For the text-containing cell, return its midpoint in [X, Y] coordinate format. 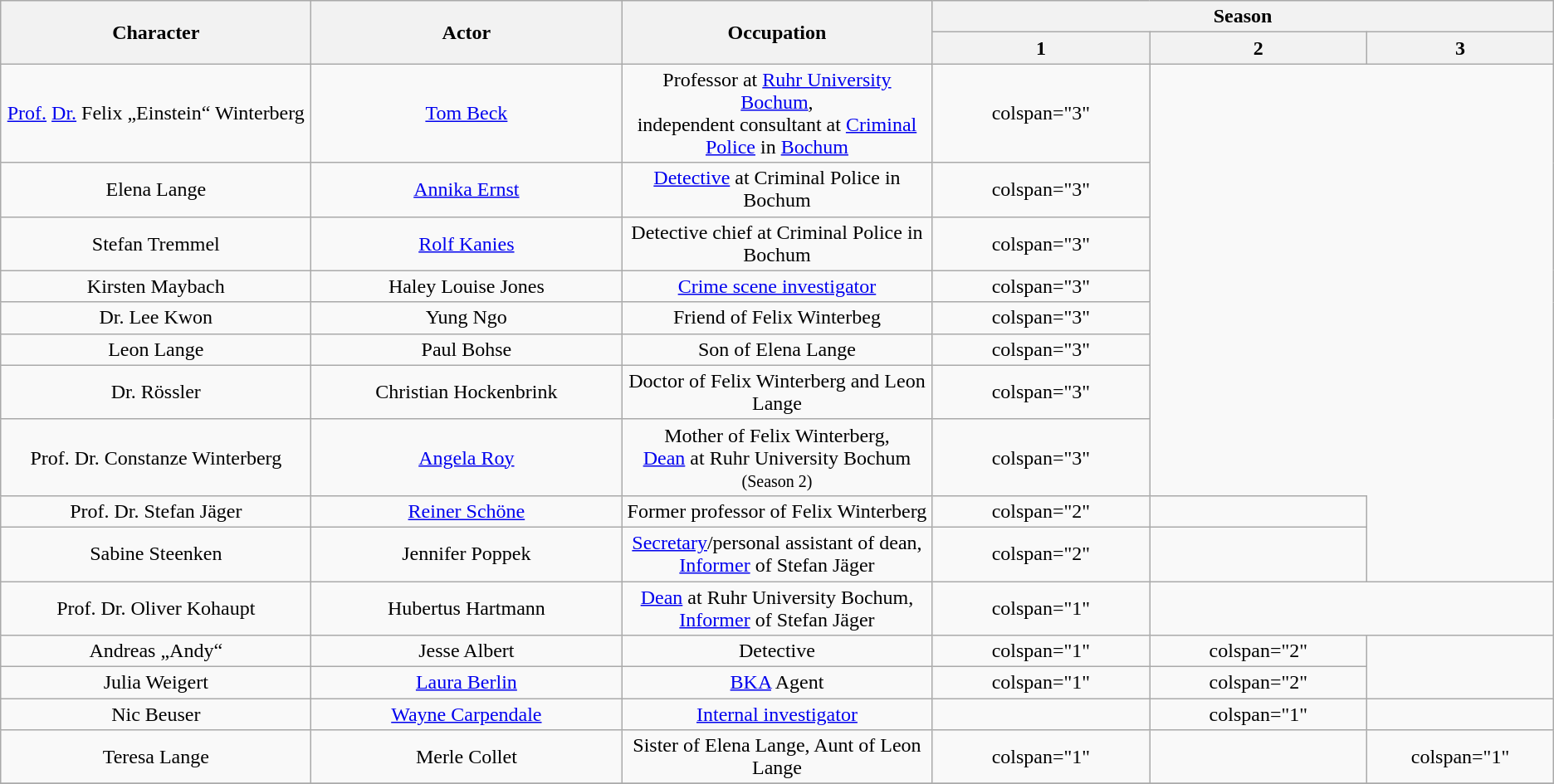
Friend of Felix Winterbeg [777, 318]
1 [1041, 48]
Julia Weigert [156, 683]
Yung Ngo [467, 318]
Angela Roy [467, 457]
Season [1243, 17]
Crime scene investigator [777, 286]
3 [1461, 48]
Stefan Tremmel [156, 244]
Character [156, 32]
Elena Lange [156, 189]
Secretary/personal assistant of dean,Informer of Stefan Jäger [777, 554]
Dean at Ruhr University Bochum,Informer of Stefan Jäger [777, 607]
Prof. Dr. Felix „Einstein“ Winterberg [156, 113]
Actor [467, 32]
Sabine Steenken [156, 554]
Sister of Elena Lange, Aunt of Leon Lange [777, 757]
Professor at Ruhr University Bochum, independent consultant at Criminal Police in Bochum [777, 113]
Dr. Rössler [156, 392]
Laura Berlin [467, 683]
Prof. Dr. Stefan Jäger [156, 511]
Jennifer Poppek [467, 554]
Prof. Dr. Oliver Kohaupt [156, 607]
Mother of Felix Winterberg, Dean at Ruhr University Bochum (Season 2) [777, 457]
Doctor of Felix Winterberg and Leon Lange [777, 392]
Hubertus Hartmann [467, 607]
Detective chief at Criminal Police in Bochum [777, 244]
Jesse Albert [467, 651]
Merle Collet [467, 757]
Rolf Kanies [467, 244]
Teresa Lange [156, 757]
Haley Louise Jones [467, 286]
Christian Hockenbrink [467, 392]
Occupation [777, 32]
Internal investigator [777, 714]
Prof. Dr. Constanze Winterberg [156, 457]
Leon Lange [156, 349]
2 [1258, 48]
Annika Ernst [467, 189]
Wayne Carpendale [467, 714]
Former professor of Felix Winterberg [777, 511]
Tom Beck [467, 113]
Dr. Lee Kwon [156, 318]
Detective [777, 651]
Paul Bohse [467, 349]
Son of Elena Lange [777, 349]
Andreas „Andy“ [156, 651]
Reiner Schöne [467, 511]
Kirsten Maybach [156, 286]
BKA Agent [777, 683]
Detective at Criminal Police in Bochum [777, 189]
Nic Beuser [156, 714]
